Return the (x, y) coordinate for the center point of the cell that contains the specified text.  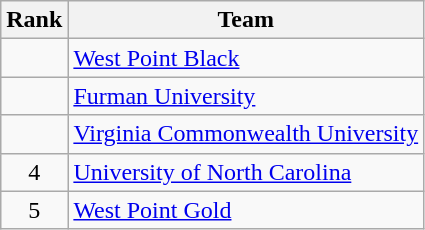
5 (34, 210)
Rank (34, 20)
West Point Black (246, 58)
Team (246, 20)
Furman University (246, 96)
University of North Carolina (246, 172)
West Point Gold (246, 210)
Virginia Commonwealth University (246, 134)
4 (34, 172)
